From the cell containing the given text, extract its center point as (X, Y) coordinate. 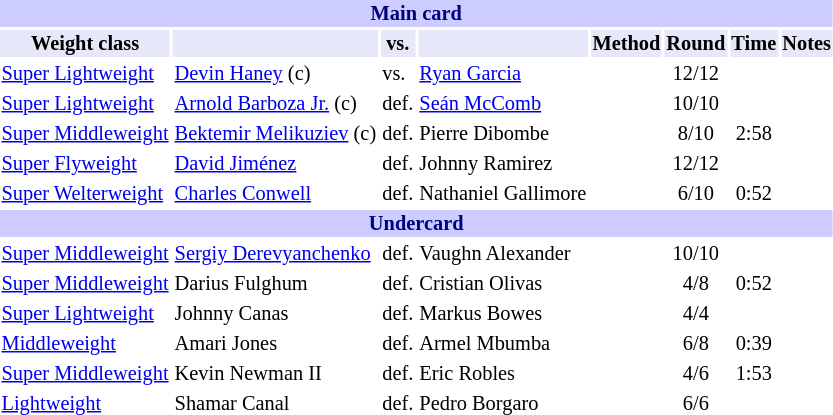
8/10 (696, 134)
Weight class (85, 44)
0:39 (754, 344)
Armel Mbumba (503, 344)
Arnold Barboza Jr. (c) (276, 104)
2:58 (754, 134)
Notes (807, 44)
Time (754, 44)
4/4 (696, 314)
Nathaniel Gallimore (503, 194)
Sergiy Derevyanchenko (276, 254)
Johnny Ramirez (503, 164)
Kevin Newman II (276, 374)
Pierre Dibombe (503, 134)
6/8 (696, 344)
Bektemir Melikuziev (c) (276, 134)
Devin Haney (c) (276, 74)
Method (626, 44)
Cristian Olivas (503, 284)
Undercard (416, 224)
6/10 (696, 194)
Amari Jones (276, 344)
1:53 (754, 374)
Super Flyweight (85, 164)
Vaughn Alexander (503, 254)
Darius Fulghum (276, 284)
Middleweight (85, 344)
Seán McComb (503, 104)
Super Welterweight (85, 194)
Main card (416, 14)
4/8 (696, 284)
Charles Conwell (276, 194)
Ryan Garcia (503, 74)
Markus Bowes (503, 314)
David Jiménez (276, 164)
Round (696, 44)
4/6 (696, 374)
Eric Robles (503, 374)
Johnny Canas (276, 314)
